Output the (X, Y) coordinate of the center of the cell containing the given text.  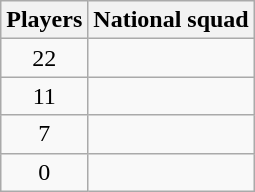
7 (44, 134)
0 (44, 172)
11 (44, 96)
22 (44, 58)
Players (44, 20)
National squad (171, 20)
